From the cell containing the given text, extract its center point as [x, y] coordinate. 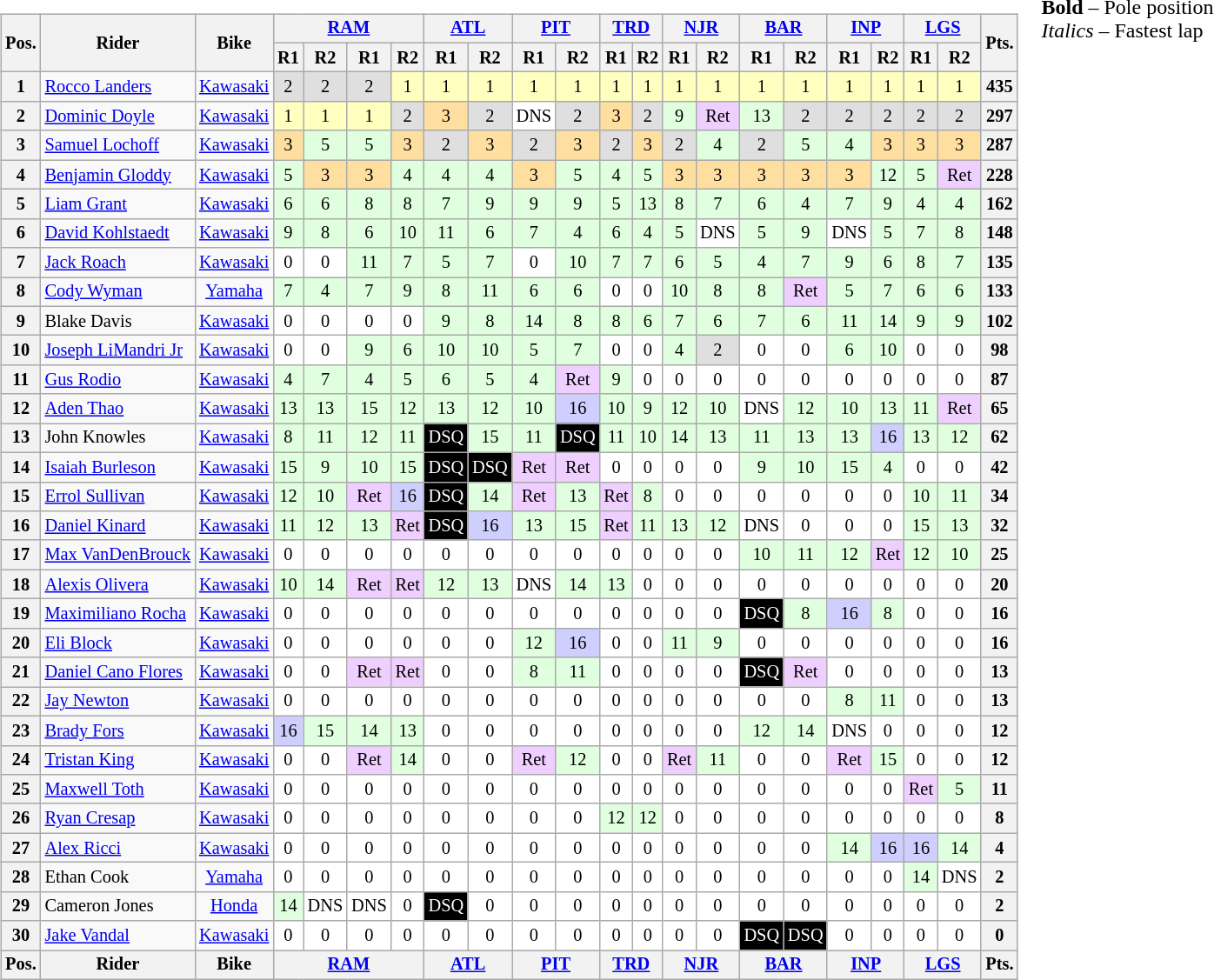
34 [999, 497]
21 [21, 672]
Rocco Landers [118, 87]
87 [999, 380]
Joseph LiMandri Jr [118, 350]
Blake Davis [118, 321]
162 [999, 204]
Ethan Cook [118, 877]
Jack Roach [118, 263]
Daniel Cano Flores [118, 672]
18 [21, 584]
Max VanDenBrouck [118, 555]
17 [21, 555]
Dominic Doyle [118, 117]
Alex Ricci [118, 848]
287 [999, 145]
23 [21, 730]
Daniel Kinard [118, 526]
David Kohlstaedt [118, 233]
135 [999, 263]
19 [21, 614]
32 [999, 526]
27 [21, 848]
Samuel Lochoff [118, 145]
42 [999, 467]
30 [21, 936]
Jake Vandal [118, 936]
Gus Rodio [118, 380]
Aden Thao [118, 409]
Eli Block [118, 643]
148 [999, 233]
133 [999, 292]
228 [999, 175]
Alexis Olivera [118, 584]
Maxwell Toth [118, 790]
Cameron Jones [118, 906]
Errol Sullivan [118, 497]
Honda [234, 906]
297 [999, 117]
Benjamin Gloddy [118, 175]
65 [999, 409]
Brady Fors [118, 730]
435 [999, 87]
Isaiah Burleson [118, 467]
29 [21, 906]
62 [999, 438]
22 [21, 702]
102 [999, 321]
Ryan Cresap [118, 818]
98 [999, 350]
Cody Wyman [118, 292]
28 [21, 877]
26 [21, 818]
Maximiliano Rocha [118, 614]
24 [21, 760]
Liam Grant [118, 204]
John Knowles [118, 438]
Jay Newton [118, 702]
Tristan King [118, 760]
